Scan for the cell matching the given text and deliver its [x, y] coordinate at center. 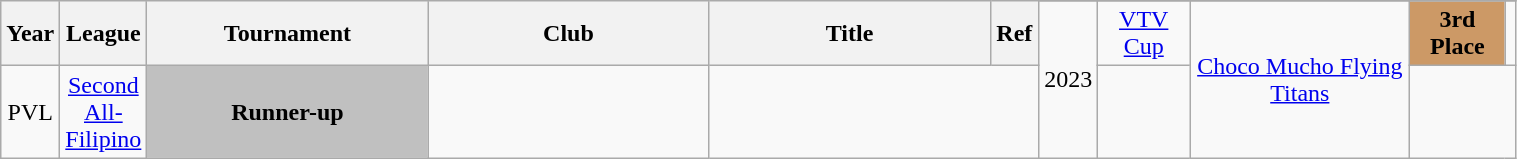
2023 [1068, 80]
3rd Place [1458, 34]
Choco Mucho Flying Titans [1300, 80]
Second All-Filipino [104, 112]
Title [850, 34]
Club [568, 34]
VTV Cup [1144, 34]
PVL [30, 112]
Tournament [288, 34]
Runner-up [288, 112]
Ref [1014, 34]
Year [30, 34]
League [104, 34]
